From the cell containing the given text, extract its center point as [x, y] coordinate. 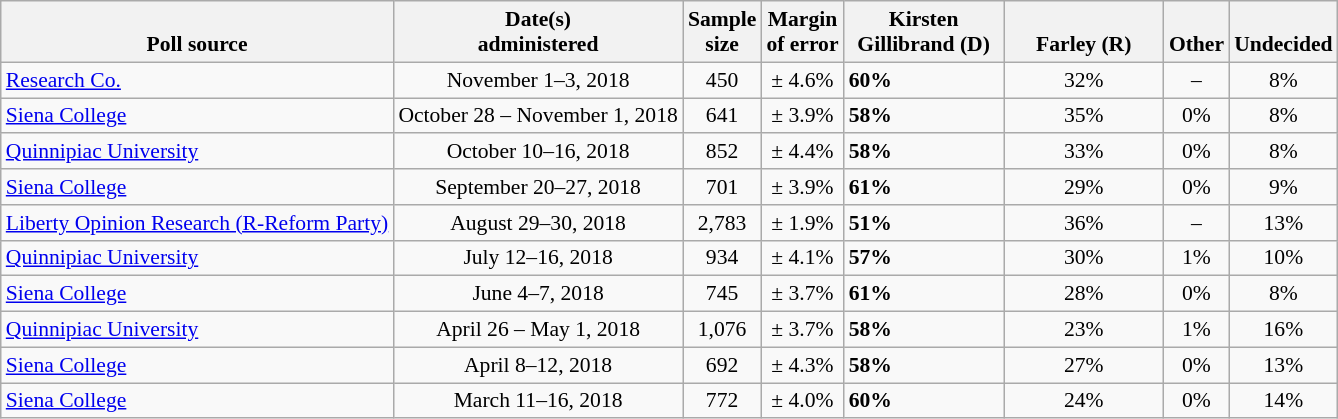
October 28 – November 1, 2018 [538, 116]
36% [1084, 223]
July 12–16, 2018 [538, 258]
23% [1084, 330]
692 [722, 365]
Research Co. [198, 80]
32% [1084, 80]
± 4.6% [802, 80]
16% [1283, 330]
Marginof error [802, 32]
± 4.1% [802, 258]
29% [1084, 187]
30% [1084, 258]
Undecided [1283, 32]
Samplesize [722, 32]
June 4–7, 2018 [538, 294]
November 1–3, 2018 [538, 80]
1,076 [722, 330]
August 29–30, 2018 [538, 223]
14% [1283, 401]
772 [722, 401]
852 [722, 152]
27% [1084, 365]
450 [722, 80]
51% [924, 223]
September 20–27, 2018 [538, 187]
745 [722, 294]
10% [1283, 258]
33% [1084, 152]
Poll source [198, 32]
± 4.4% [802, 152]
Other [1196, 32]
701 [722, 187]
± 4.3% [802, 365]
57% [924, 258]
934 [722, 258]
9% [1283, 187]
March 11–16, 2018 [538, 401]
28% [1084, 294]
24% [1084, 401]
October 10–16, 2018 [538, 152]
± 4.0% [802, 401]
Date(s)administered [538, 32]
641 [722, 116]
Liberty Opinion Research (R-Reform Party) [198, 223]
Farley (R) [1084, 32]
± 1.9% [802, 223]
April 26 – May 1, 2018 [538, 330]
KirstenGillibrand (D) [924, 32]
2,783 [722, 223]
35% [1084, 116]
April 8–12, 2018 [538, 365]
